Provide the (X, Y) coordinate of the cell's center where the given text is located.  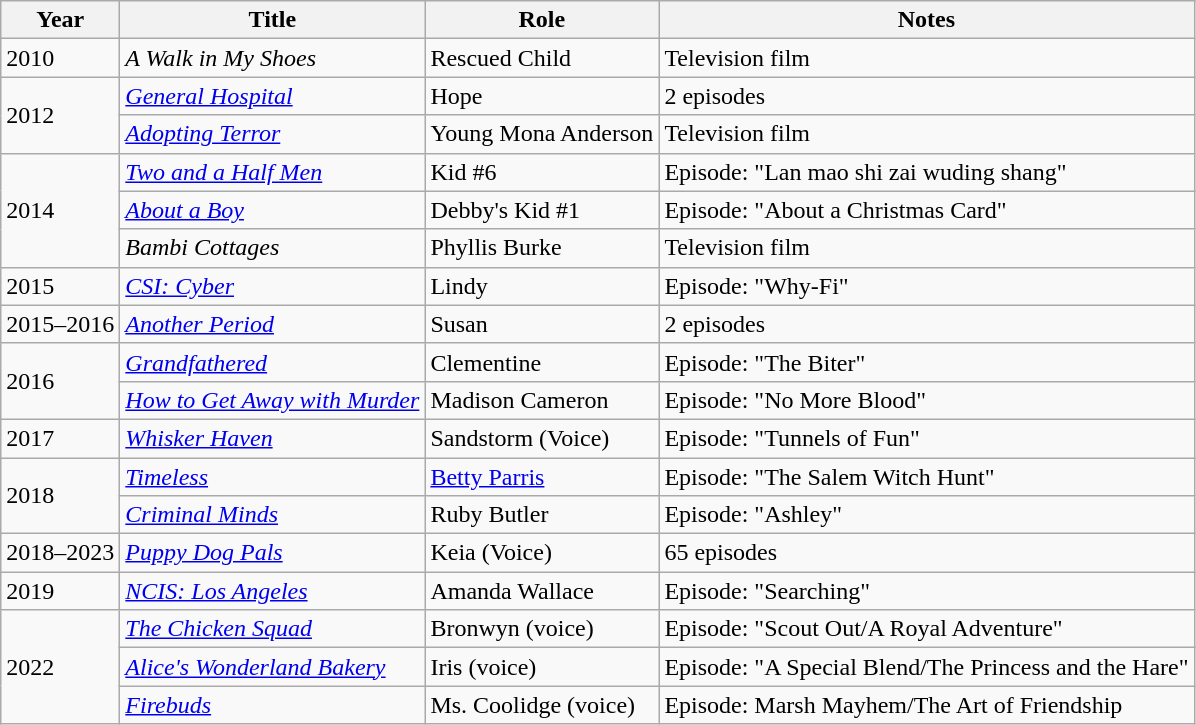
2019 (60, 591)
A Walk in My Shoes (272, 58)
Iris (voice) (542, 667)
CSI: Cyber (272, 286)
2016 (60, 381)
Episode: Marsh Mayhem/The Art of Friendship (926, 705)
Episode: "The Salem Witch Hunt" (926, 477)
Ruby Butler (542, 515)
Two and a Half Men (272, 172)
How to Get Away with Murder (272, 400)
Bambi Cottages (272, 248)
Madison Cameron (542, 400)
Keia (Voice) (542, 553)
Lindy (542, 286)
Betty Parris (542, 477)
Puppy Dog Pals (272, 553)
Alice's Wonderland Bakery (272, 667)
2012 (60, 115)
Ms. Coolidge (voice) (542, 705)
Episode: "The Biter" (926, 362)
Role (542, 20)
2017 (60, 438)
2022 (60, 667)
Kid #6 (542, 172)
2018 (60, 496)
Another Period (272, 324)
2015 (60, 286)
Sandstorm (Voice) (542, 438)
Episode: "About a Christmas Card" (926, 210)
Episode: "Scout Out/A Royal Adventure" (926, 629)
Year (60, 20)
NCIS: Los Angeles (272, 591)
Episode: "Tunnels of Fun" (926, 438)
Grandfathered (272, 362)
Title (272, 20)
Debby's Kid #1 (542, 210)
2018–2023 (60, 553)
Bronwyn (voice) (542, 629)
Whisker Haven (272, 438)
Episode: "Why-Fi" (926, 286)
65 episodes (926, 553)
Episode: "No More Blood" (926, 400)
2010 (60, 58)
Adopting Terror (272, 134)
Criminal Minds (272, 515)
Amanda Wallace (542, 591)
General Hospital (272, 96)
Young Mona Anderson (542, 134)
2014 (60, 210)
Phyllis Burke (542, 248)
Firebuds (272, 705)
Clementine (542, 362)
Episode: "Ashley" (926, 515)
Hope (542, 96)
Notes (926, 20)
Timeless (272, 477)
Episode: "A Special Blend/The Princess and the Hare" (926, 667)
Rescued Child (542, 58)
The Chicken Squad (272, 629)
Susan (542, 324)
Episode: "Lan mao shi zai wuding shang" (926, 172)
About a Boy (272, 210)
2015–2016 (60, 324)
Episode: "Searching" (926, 591)
